Pinpoint the cell where the given text exists, returning its (X, Y) midpoint coordinate. 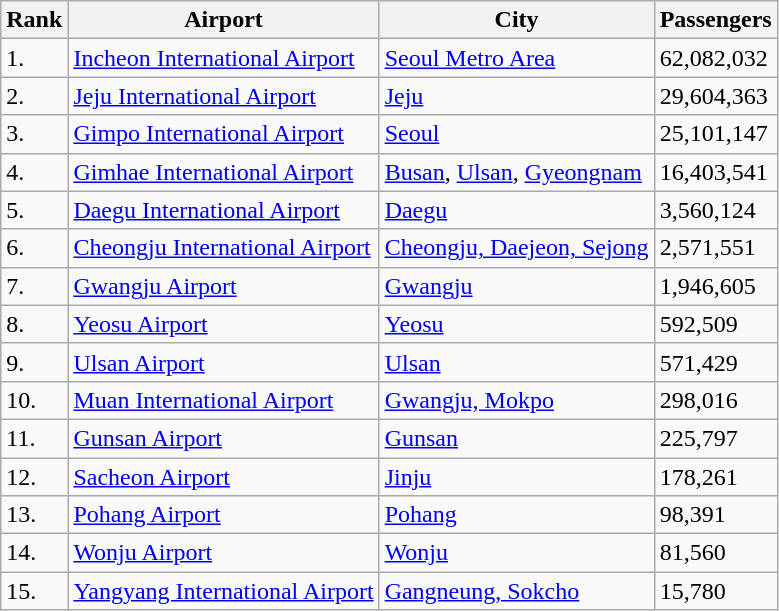
Wonju Airport (224, 553)
Seoul (516, 134)
Cheongju, Daejeon, Sejong (516, 248)
98,391 (716, 515)
Gwangju (516, 286)
Wonju (516, 553)
298,016 (716, 400)
Daegu (516, 210)
Yeosu (516, 324)
3,560,124 (716, 210)
12. (34, 477)
6. (34, 248)
Ulsan Airport (224, 362)
13. (34, 515)
178,261 (716, 477)
City (516, 20)
16,403,541 (716, 172)
Pohang (516, 515)
Sacheon Airport (224, 477)
10. (34, 400)
9. (34, 362)
2. (34, 96)
4. (34, 172)
225,797 (716, 438)
Jeju (516, 96)
11. (34, 438)
Yeosu Airport (224, 324)
Jinju (516, 477)
14. (34, 553)
Daegu International Airport (224, 210)
Gwangju Airport (224, 286)
571,429 (716, 362)
Cheongju International Airport (224, 248)
Busan, Ulsan, Gyeongnam (516, 172)
2,571,551 (716, 248)
Yangyang International Airport (224, 591)
Incheon International Airport (224, 58)
Airport (224, 20)
3. (34, 134)
15,780 (716, 591)
Jeju International Airport (224, 96)
Gimhae International Airport (224, 172)
5. (34, 210)
Pohang Airport (224, 515)
Rank (34, 20)
15. (34, 591)
Gunsan Airport (224, 438)
Gangneung, Sokcho (516, 591)
Gwangju, Mokpo (516, 400)
1. (34, 58)
Muan International Airport (224, 400)
81,560 (716, 553)
7. (34, 286)
25,101,147 (716, 134)
Passengers (716, 20)
8. (34, 324)
62,082,032 (716, 58)
Seoul Metro Area (516, 58)
29,604,363 (716, 96)
Gunsan (516, 438)
1,946,605 (716, 286)
Ulsan (516, 362)
Gimpo International Airport (224, 134)
592,509 (716, 324)
